Pinpoint the cell where the given text exists, returning its [x, y] midpoint coordinate. 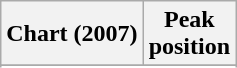
Peakposition [189, 34]
Chart (2007) [72, 34]
